Scan for the cell matching the given text and deliver its (x, y) coordinate at center. 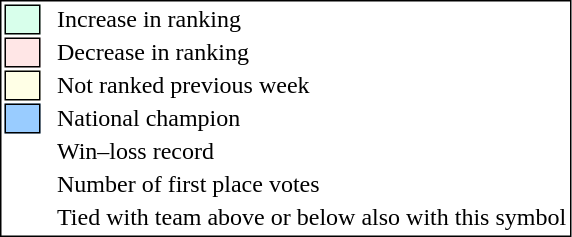
National champion (312, 119)
Tied with team above or below also with this symbol (312, 217)
Number of first place votes (312, 185)
Not ranked previous week (312, 85)
Increase in ranking (312, 19)
Win–loss record (312, 151)
Decrease in ranking (312, 53)
